Detect which cell encompasses the target text, then output its (x, y) center coordinate. 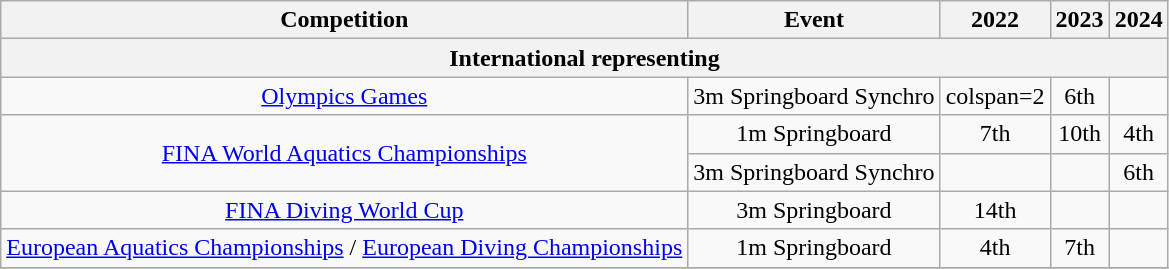
FINA World Aquatics Championships (344, 153)
2024 (1138, 20)
colspan=2 (995, 96)
Competition (344, 20)
European Aquatics Championships / European Diving Championships (344, 248)
FINA Diving World Cup (344, 210)
2023 (1080, 20)
Olympics Games (344, 96)
14th (995, 210)
Event (814, 20)
3m Springboard (814, 210)
2022 (995, 20)
International representing (584, 58)
10th (1080, 134)
